Return the (x, y) coordinate for the center point of the cell that contains the specified text.  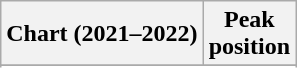
Peakposition (249, 34)
Chart (2021–2022) (102, 34)
